Return (X, Y) of the center of cell containing provided text 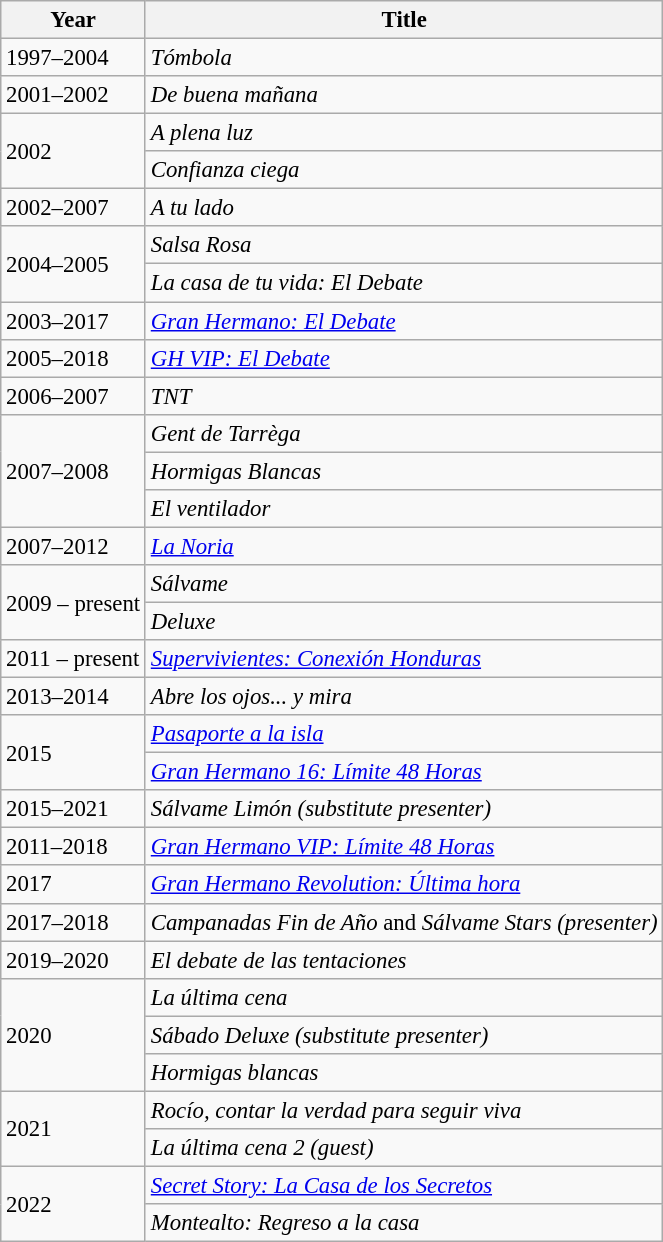
Gran Hermano Revolution: Última hora (404, 885)
2002 (74, 152)
2005–2018 (74, 358)
Confianza ciega (404, 170)
2022 (74, 1204)
2007–2008 (74, 470)
La última cena 2 (guest) (404, 1148)
Secret Story: La Casa de los Secretos (404, 1185)
2007–2012 (74, 546)
2020 (74, 1034)
2015 (74, 752)
2011 – present (74, 659)
Pasaporte a la isla (404, 734)
Abre los ojos... y mira (404, 697)
De buena mañana (404, 95)
A tu lado (404, 208)
2006–2007 (74, 396)
La Noria (404, 546)
Rocío, contar la verdad para seguir viva (404, 1110)
2019–2020 (74, 960)
Hormigas Blancas (404, 471)
2003–2017 (74, 321)
2002–2007 (74, 208)
Year (74, 20)
GH VIP: El Debate (404, 358)
2011–2018 (74, 847)
Tómbola (404, 58)
Sábado Deluxe (substitute presenter) (404, 1035)
2021 (74, 1128)
Gran Hermano: El Debate (404, 321)
2017 (74, 885)
2015–2021 (74, 809)
2013–2014 (74, 697)
Montealto: Regreso a la casa (404, 1223)
La última cena (404, 997)
Supervivientes: Conexión Honduras (404, 659)
Gent de Tarrèga (404, 433)
La casa de tu vida: El Debate (404, 283)
Hormigas blancas (404, 1073)
2004–2005 (74, 264)
1997–2004 (74, 58)
2017–2018 (74, 922)
2001–2002 (74, 95)
El debate de las tentaciones (404, 960)
Gran Hermano VIP: Límite 48 Horas (404, 847)
El ventilador (404, 509)
Sálvame Limón (substitute presenter) (404, 809)
A plena luz (404, 133)
Salsa Rosa (404, 245)
Campanadas Fin de Año and Sálvame Stars (presenter) (404, 922)
Title (404, 20)
Deluxe (404, 621)
2009 – present (74, 602)
TNT (404, 396)
Gran Hermano 16: Límite 48 Horas (404, 772)
Sálvame (404, 584)
